Identify which cell holds the provided text, then report its [x, y] central coordinate. 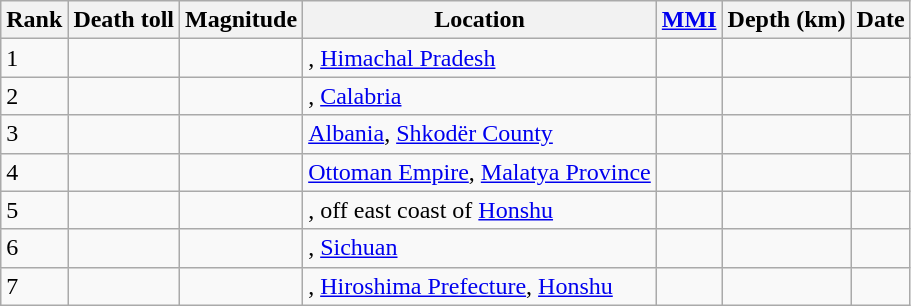
6 [34, 248]
, Hiroshima Prefecture, Honshu [480, 286]
Date [880, 20]
3 [34, 134]
Rank [34, 20]
MMI [689, 20]
1 [34, 58]
, Calabria [480, 96]
4 [34, 172]
, off east coast of Honshu [480, 210]
, Sichuan [480, 248]
Location [480, 20]
7 [34, 286]
5 [34, 210]
, Himachal Pradesh [480, 58]
Depth (km) [786, 20]
Magnitude [242, 20]
2 [34, 96]
Ottoman Empire, Malatya Province [480, 172]
Albania, Shkodër County [480, 134]
Death toll [124, 20]
